For the text-containing cell, return its midpoint in (x, y) coordinate format. 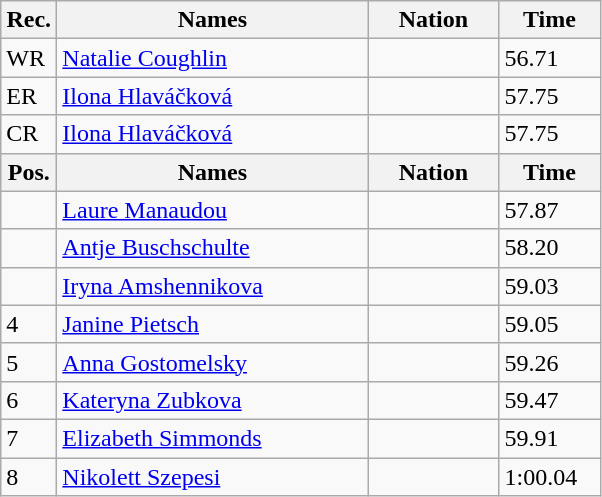
6 (29, 400)
57.87 (550, 210)
59.91 (550, 438)
WR (29, 58)
7 (29, 438)
59.05 (550, 324)
Antje Buschschulte (212, 248)
5 (29, 362)
Pos. (29, 172)
Kateryna Zubkova (212, 400)
59.26 (550, 362)
59.03 (550, 286)
Laure Manaudou (212, 210)
Janine Pietsch (212, 324)
Nikolett Szepesi (212, 477)
8 (29, 477)
58.20 (550, 248)
56.71 (550, 58)
Elizabeth Simmonds (212, 438)
Iryna Amshennikova (212, 286)
4 (29, 324)
CR (29, 134)
Natalie Coughlin (212, 58)
Anna Gostomelsky (212, 362)
1:00.04 (550, 477)
Rec. (29, 20)
59.47 (550, 400)
ER (29, 96)
